Return the [x, y] coordinate for the center point of the cell that contains the specified text.  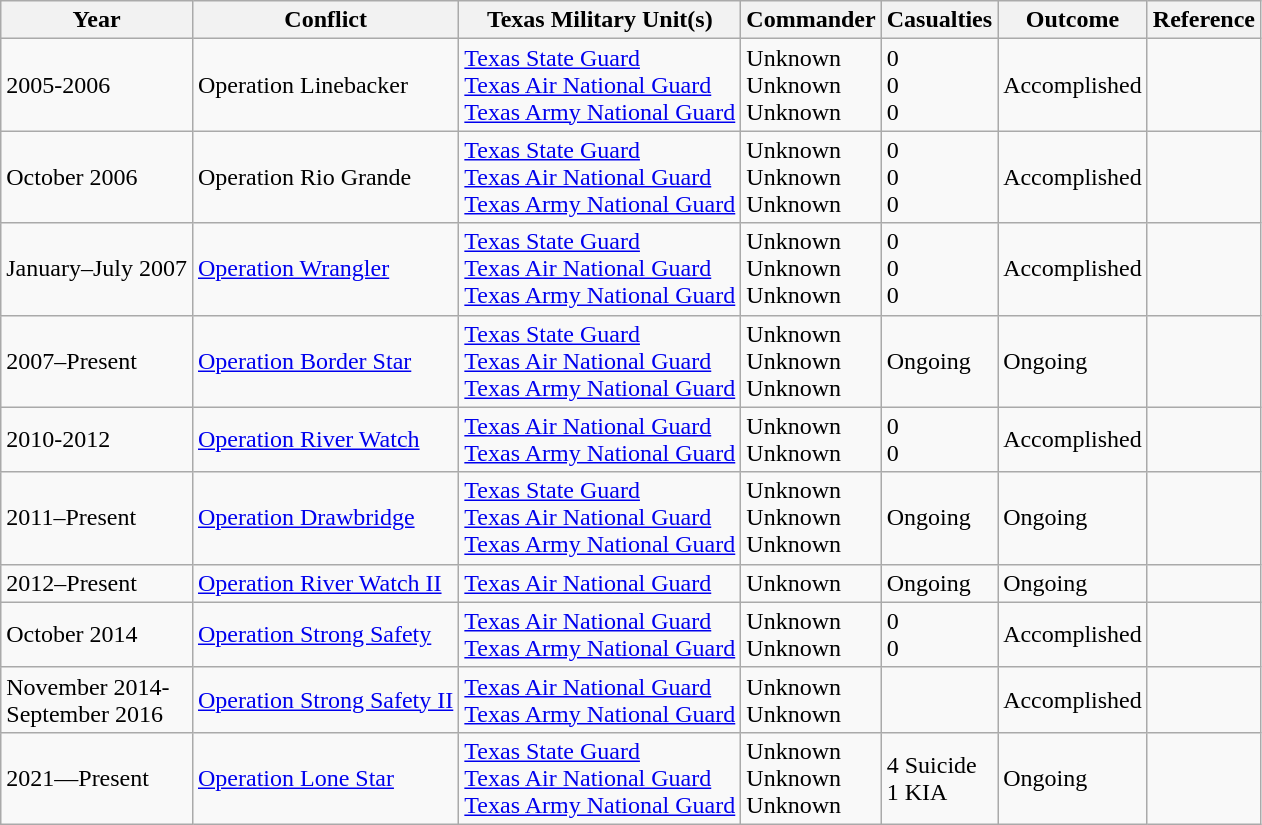
2005-2006 [97, 85]
Operation River Watch II [325, 583]
October 2014 [97, 634]
Operation Strong Safety II [325, 700]
2021—Present [97, 778]
2007–Present [97, 361]
Operation Rio Grande [325, 177]
Operation Wrangler [325, 269]
Operation Drawbridge [325, 518]
November 2014-September 2016 [97, 700]
Operation Linebacker [325, 85]
2010-2012 [97, 440]
Casualties [939, 20]
Year [97, 20]
Texas Military Unit(s) [600, 20]
Conflict [325, 20]
2011–Present [97, 518]
Commander [811, 20]
October 2006 [97, 177]
Reference [1204, 20]
Texas Air National Guard [600, 583]
Operation River Watch [325, 440]
Unknown [811, 583]
4 Suicide1 KIA [939, 778]
January–July 2007 [97, 269]
2012–Present [97, 583]
Operation Border Star [325, 361]
Operation Lone Star [325, 778]
Operation Strong Safety [325, 634]
Outcome [1073, 20]
